Return the (X, Y) coordinate for the center point of the cell that contains the specified text.  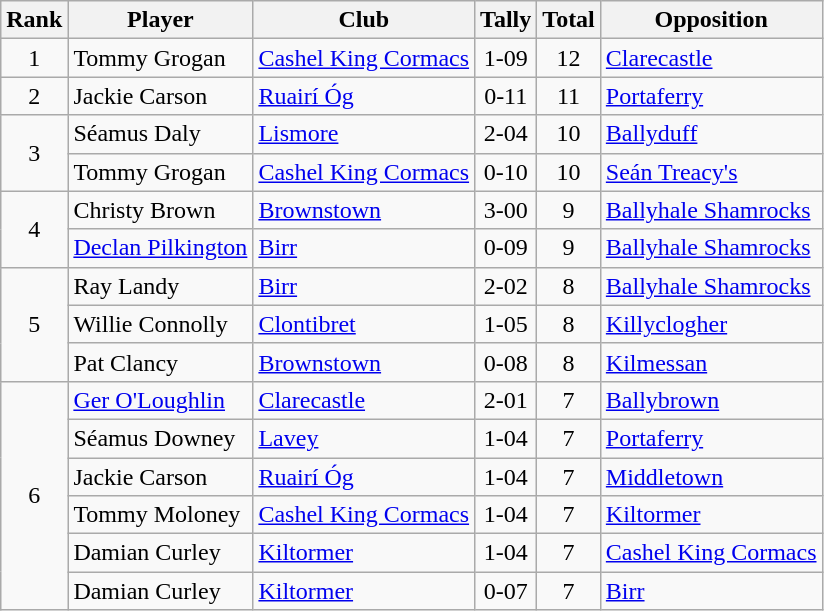
Séamus Downey (160, 438)
2 (34, 96)
12 (569, 58)
11 (569, 96)
0-11 (506, 96)
Opposition (711, 20)
Tommy Moloney (160, 515)
Ger O'Loughlin (160, 400)
Declan Pilkington (160, 248)
Ballybrown (711, 400)
3 (34, 153)
3-00 (506, 210)
2-01 (506, 400)
Christy Brown (160, 210)
Killyclogher (711, 324)
2-02 (506, 286)
Total (569, 20)
Tally (506, 20)
Clontibret (364, 324)
Rank (34, 20)
6 (34, 495)
0-09 (506, 248)
1-05 (506, 324)
2-04 (506, 134)
Middletown (711, 477)
5 (34, 324)
Ray Landy (160, 286)
Séamus Daly (160, 134)
1 (34, 58)
Player (160, 20)
Pat Clancy (160, 362)
Seán Treacy's (711, 172)
0-08 (506, 362)
1-09 (506, 58)
Willie Connolly (160, 324)
Kilmessan (711, 362)
4 (34, 229)
Lismore (364, 134)
Club (364, 20)
Lavey (364, 438)
Ballyduff (711, 134)
0-10 (506, 172)
0-07 (506, 591)
